Extract the [x, y] coordinate from the center of the cell holding the provided text.  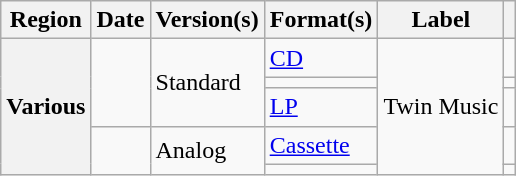
Format(s) [321, 20]
CD [321, 58]
Label [441, 20]
Date [120, 20]
Region [46, 20]
Cassette [321, 145]
Various [46, 107]
Analog [207, 150]
Twin Music [441, 107]
Standard [207, 82]
LP [321, 107]
Version(s) [207, 20]
